Capture the cell that displays the provided text and extract its (X, Y) central coordinate. 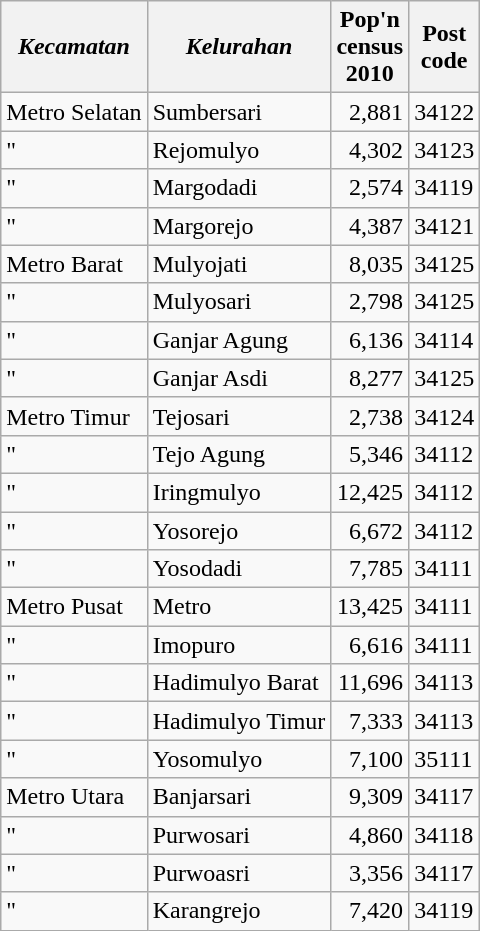
Iringmulyo (239, 492)
11,696 (370, 683)
Metro (239, 607)
4,387 (370, 226)
Hadimulyo Barat (239, 683)
2,574 (370, 188)
2,738 (370, 416)
7,333 (370, 721)
Tejo Agung (239, 454)
Yosodadi (239, 569)
Postcode (444, 47)
Banjarsari (239, 797)
2,798 (370, 302)
Ganjar Asdi (239, 378)
5,346 (370, 454)
35111 (444, 759)
Hadimulyo Timur (239, 721)
Karangrejo (239, 911)
7,785 (370, 569)
Margorejo (239, 226)
8,035 (370, 264)
6,672 (370, 531)
4,302 (370, 150)
Metro Barat (74, 264)
34124 (444, 416)
34114 (444, 340)
2,881 (370, 112)
8,277 (370, 378)
Purwosari (239, 835)
9,309 (370, 797)
Margodadi (239, 188)
34121 (444, 226)
6,616 (370, 645)
Metro Timur (74, 416)
Rejomulyo (239, 150)
Metro Utara (74, 797)
Imopuro (239, 645)
12,425 (370, 492)
Sumbersari (239, 112)
34122 (444, 112)
Kelurahan (239, 47)
Yosomulyo (239, 759)
34123 (444, 150)
13,425 (370, 607)
Purwoasri (239, 873)
4,860 (370, 835)
7,420 (370, 911)
Metro Pusat (74, 607)
Yosorejo (239, 531)
Pop'ncensus2010 (370, 47)
7,100 (370, 759)
3,356 (370, 873)
Tejosari (239, 416)
Mulyojati (239, 264)
Ganjar Agung (239, 340)
34118 (444, 835)
Metro Selatan (74, 112)
Kecamatan (74, 47)
6,136 (370, 340)
Mulyosari (239, 302)
